Extract the [X, Y] coordinate from the center of the cell holding the provided text.  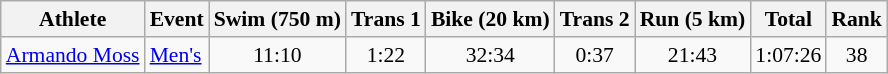
Trans 1 [386, 19]
Run (5 km) [693, 19]
Rank [856, 19]
1:22 [386, 55]
Swim (750 m) [278, 19]
11:10 [278, 55]
1:07:26 [788, 55]
32:34 [490, 55]
38 [856, 55]
Event [177, 19]
Trans 2 [595, 19]
Men's [177, 55]
21:43 [693, 55]
Armando Moss [73, 55]
Total [788, 19]
Athlete [73, 19]
Bike (20 km) [490, 19]
0:37 [595, 55]
